Provide the (X, Y) coordinate of the cell's center where the given text is located.  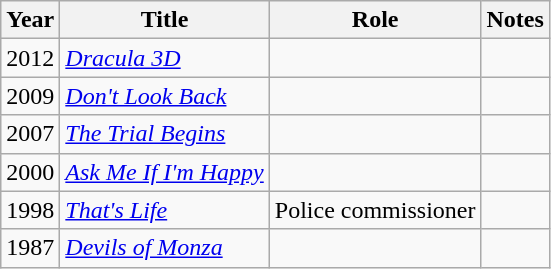
Title (164, 20)
1987 (30, 248)
The Trial Begins (164, 134)
2007 (30, 134)
Ask Me If I'm Happy (164, 172)
Role (375, 20)
1998 (30, 210)
2000 (30, 172)
2009 (30, 96)
Don't Look Back (164, 96)
Notes (515, 20)
Police commissioner (375, 210)
Year (30, 20)
Dracula 3D (164, 58)
Devils of Monza (164, 248)
That's Life (164, 210)
2012 (30, 58)
